Capture the cell that displays the provided text and extract its (X, Y) central coordinate. 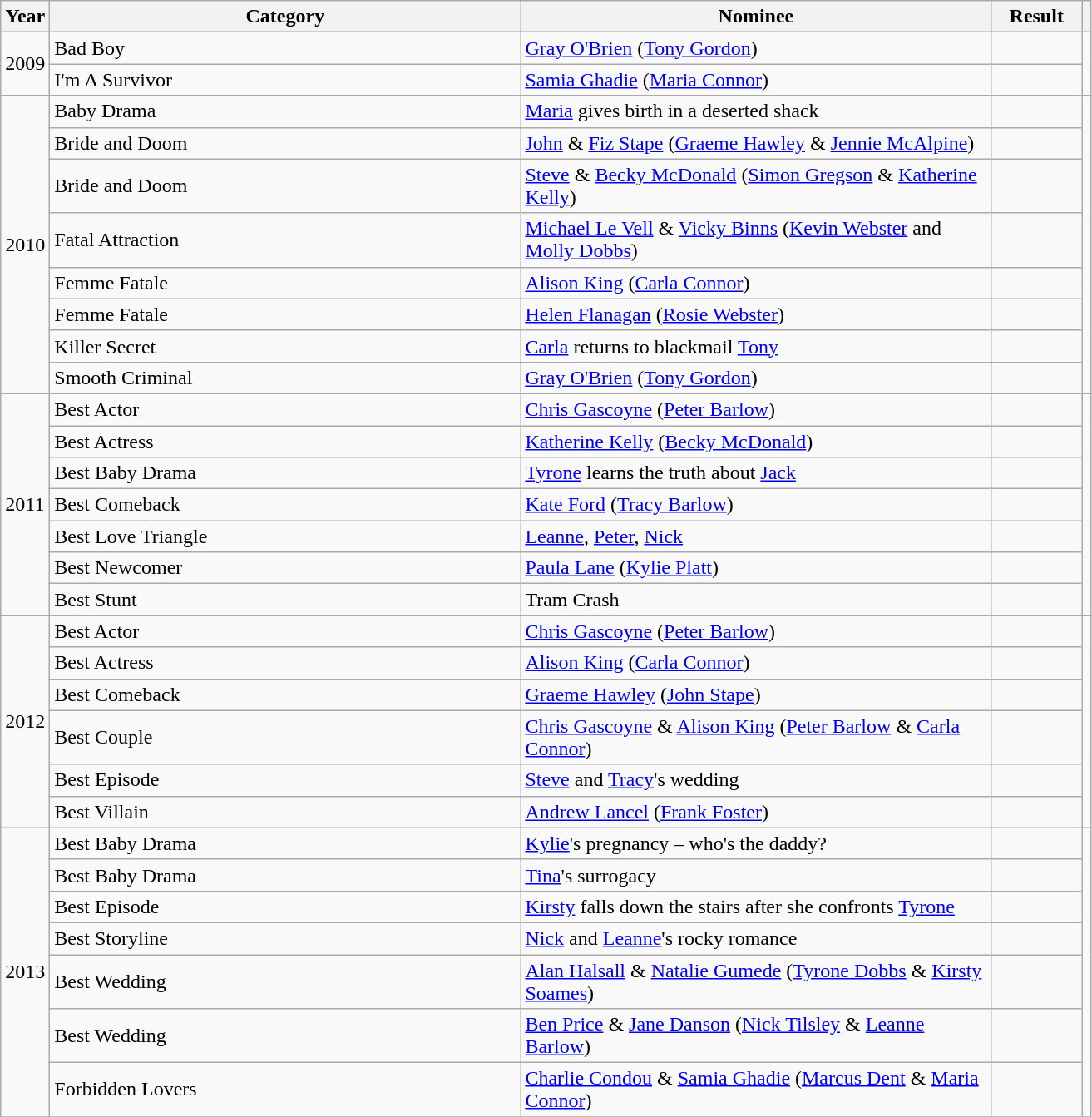
John & Fiz Stape (Graeme Hawley & Jennie McAlpine) (756, 143)
Nick and Leanne's rocky romance (756, 938)
Best Stunt (285, 600)
Charlie Condou & Samia Ghadie (Marcus Dent & Maria Connor) (756, 1090)
2012 (25, 722)
Best Newcomer (285, 568)
Graeme Hawley (John Stape) (756, 694)
Baby Drama (285, 111)
Kirsty falls down the stairs after she confronts Tyrone (756, 907)
2011 (25, 504)
Paula Lane (Kylie Platt) (756, 568)
Kylie's pregnancy – who's the daddy? (756, 843)
Carla returns to blackmail Tony (756, 346)
Bad Boy (285, 48)
Tina's surrogacy (756, 875)
Tyrone learns the truth about Jack (756, 473)
Fatal Attraction (285, 240)
Best Storyline (285, 938)
Maria gives birth in a deserted shack (756, 111)
Result (1036, 17)
Michael Le Vell & Vicky Binns (Kevin Webster and Molly Dobbs) (756, 240)
2013 (25, 971)
I'm A Survivor (285, 80)
Forbidden Lovers (285, 1090)
Samia Ghadie (Maria Connor) (756, 80)
Steve & Becky McDonald (Simon Gregson & Katherine Kelly) (756, 186)
Category (285, 17)
Best Love Triangle (285, 536)
Leanne, Peter, Nick (756, 536)
Alan Halsall & Natalie Gumede (Tyrone Dobbs & Kirsty Soames) (756, 981)
Smooth Criminal (285, 378)
Andrew Lancel (Frank Foster) (756, 812)
Year (25, 17)
Ben Price & Jane Danson (Nick Tilsley & Leanne Barlow) (756, 1036)
Chris Gascoyne & Alison King (Peter Barlow & Carla Connor) (756, 737)
Tram Crash (756, 600)
2009 (25, 64)
Best Couple (285, 737)
Kate Ford (Tracy Barlow) (756, 505)
Steve and Tracy's wedding (756, 780)
Katherine Kelly (Becky McDonald) (756, 442)
2010 (25, 245)
Best Villain (285, 812)
Killer Secret (285, 346)
Helen Flanagan (Rosie Webster) (756, 314)
Nominee (756, 17)
